Extract the [X, Y] coordinate from the center of the cell holding the provided text.  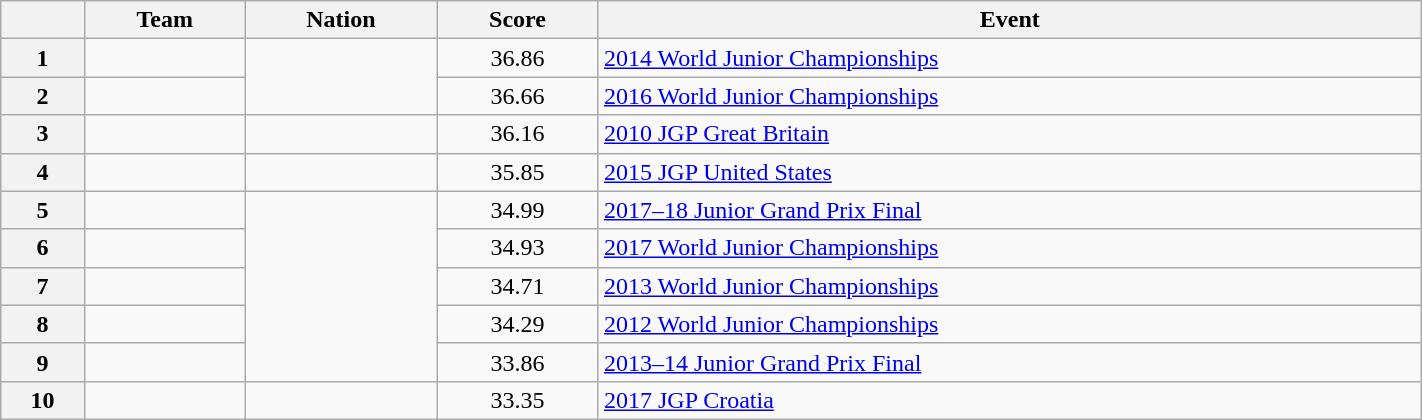
10 [43, 400]
33.86 [518, 362]
34.93 [518, 248]
Team [164, 20]
34.29 [518, 324]
9 [43, 362]
6 [43, 248]
2017 World Junior Championships [1010, 248]
34.71 [518, 286]
36.66 [518, 96]
3 [43, 134]
35.85 [518, 172]
2017–18 Junior Grand Prix Final [1010, 210]
33.35 [518, 400]
2012 World Junior Championships [1010, 324]
1 [43, 58]
8 [43, 324]
2014 World Junior Championships [1010, 58]
2013 World Junior Championships [1010, 286]
Nation [341, 20]
Event [1010, 20]
5 [43, 210]
36.16 [518, 134]
2015 JGP United States [1010, 172]
7 [43, 286]
34.99 [518, 210]
2016 World Junior Championships [1010, 96]
36.86 [518, 58]
2010 JGP Great Britain [1010, 134]
4 [43, 172]
2 [43, 96]
Score [518, 20]
2017 JGP Croatia [1010, 400]
2013–14 Junior Grand Prix Final [1010, 362]
